Return the (x, y) coordinate for the center point of the cell that contains the specified text.  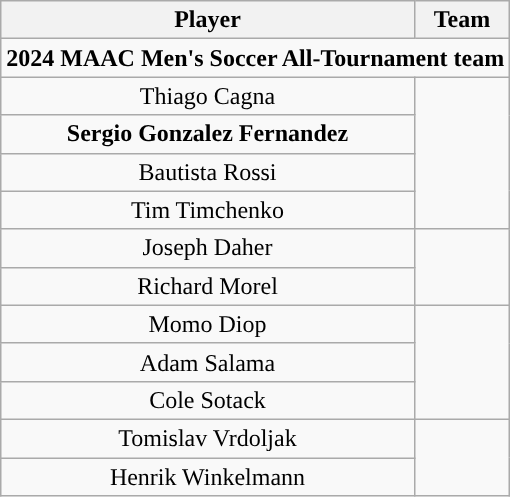
Joseph Daher (208, 248)
Thiago Cagna (208, 96)
Adam Salama (208, 362)
Richard Morel (208, 286)
Team (462, 20)
Bautista Rossi (208, 172)
2024 MAAC Men's Soccer All-Tournament team (256, 58)
Cole Sotack (208, 400)
Henrik Winkelmann (208, 477)
Momo Diop (208, 324)
Tim Timchenko (208, 210)
Player (208, 20)
Sergio Gonzalez Fernandez (208, 134)
Tomislav Vrdoljak (208, 438)
